Scan for the cell matching the given text and deliver its [X, Y] coordinate at center. 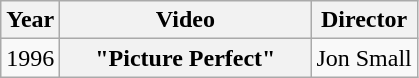
Jon Small [364, 58]
1996 [30, 58]
Year [30, 20]
Video [186, 20]
Director [364, 20]
"Picture Perfect" [186, 58]
